Scan for the cell matching the given text and deliver its (x, y) coordinate at center. 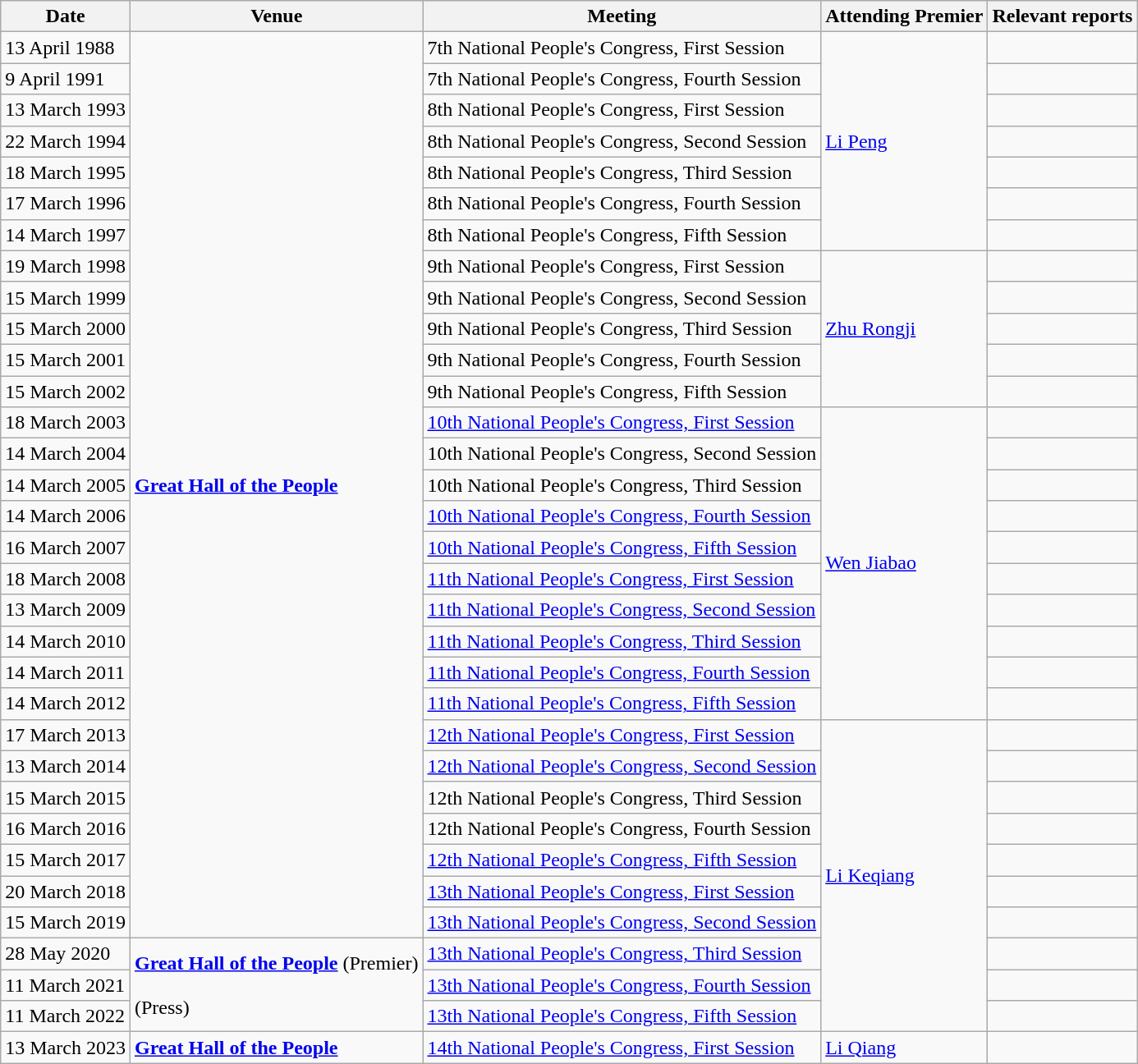
13 March 2009 (66, 610)
14 March 2004 (66, 454)
8th National People's Congress, First Session (622, 110)
9th National People's Congress, First Session (622, 266)
14 March 2006 (66, 516)
12th National People's Congress, Fourth Session (622, 828)
16 March 2007 (66, 548)
8th National People's Congress, Second Session (622, 141)
9th National People's Congress, Second Session (622, 297)
14 March 1997 (66, 235)
13th National People's Congress, Third Session (622, 954)
Relevant reports (1062, 16)
9th National People's Congress, Fourth Session (622, 360)
Zhu Rongji (905, 328)
Li Keqiang (905, 875)
10th National People's Congress, Third Session (622, 485)
14 March 2012 (66, 704)
16 March 2016 (66, 828)
8th National People's Congress, Third Session (622, 172)
10th National People's Congress, Second Session (622, 454)
13th National People's Congress, First Session (622, 891)
14 March 2010 (66, 641)
19 March 1998 (66, 266)
12th National People's Congress, Fifth Session (622, 860)
18 March 2008 (66, 579)
8th National People's Congress, Fifth Session (622, 235)
14th National People's Congress, First Session (622, 1048)
14 March 2005 (66, 485)
Li Peng (905, 141)
13 March 2023 (66, 1048)
11th National People's Congress, Fifth Session (622, 704)
12th National People's Congress, Third Session (622, 797)
13 April 1988 (66, 48)
Venue (276, 16)
28 May 2020 (66, 954)
15 March 2015 (66, 797)
15 March 2017 (66, 860)
11th National People's Congress, Fourth Session (622, 672)
15 March 1999 (66, 297)
18 March 1995 (66, 172)
13th National People's Congress, Second Session (622, 923)
20 March 2018 (66, 891)
15 March 2000 (66, 328)
11 March 2021 (66, 985)
13th National People's Congress, Fifth Session (622, 1016)
13 March 1993 (66, 110)
Li Qiang (905, 1048)
10th National People's Congress, Fourth Session (622, 516)
8th National People's Congress, Fourth Session (622, 204)
11th National People's Congress, Third Session (622, 641)
15 March 2001 (66, 360)
Attending Premier (905, 16)
18 March 2003 (66, 423)
7th National People's Congress, First Session (622, 48)
11th National People's Congress, Second Session (622, 610)
Great Hall of the People (Premier) (Press) (276, 985)
7th National People's Congress, Fourth Session (622, 79)
10th National People's Congress, Fifth Session (622, 548)
15 March 2002 (66, 392)
14 March 2011 (66, 672)
10th National People's Congress, First Session (622, 423)
11th National People's Congress, First Session (622, 579)
15 March 2019 (66, 923)
22 March 1994 (66, 141)
9th National People's Congress, Fifth Session (622, 392)
17 March 1996 (66, 204)
9 April 1991 (66, 79)
11 March 2022 (66, 1016)
Meeting (622, 16)
Wen Jiabao (905, 563)
Date (66, 16)
17 March 2013 (66, 735)
9th National People's Congress, Third Session (622, 328)
12th National People's Congress, Second Session (622, 766)
13th National People's Congress, Fourth Session (622, 985)
12th National People's Congress, First Session (622, 735)
13 March 2014 (66, 766)
